Extract the (X, Y) coordinate from the center of the cell holding the provided text.  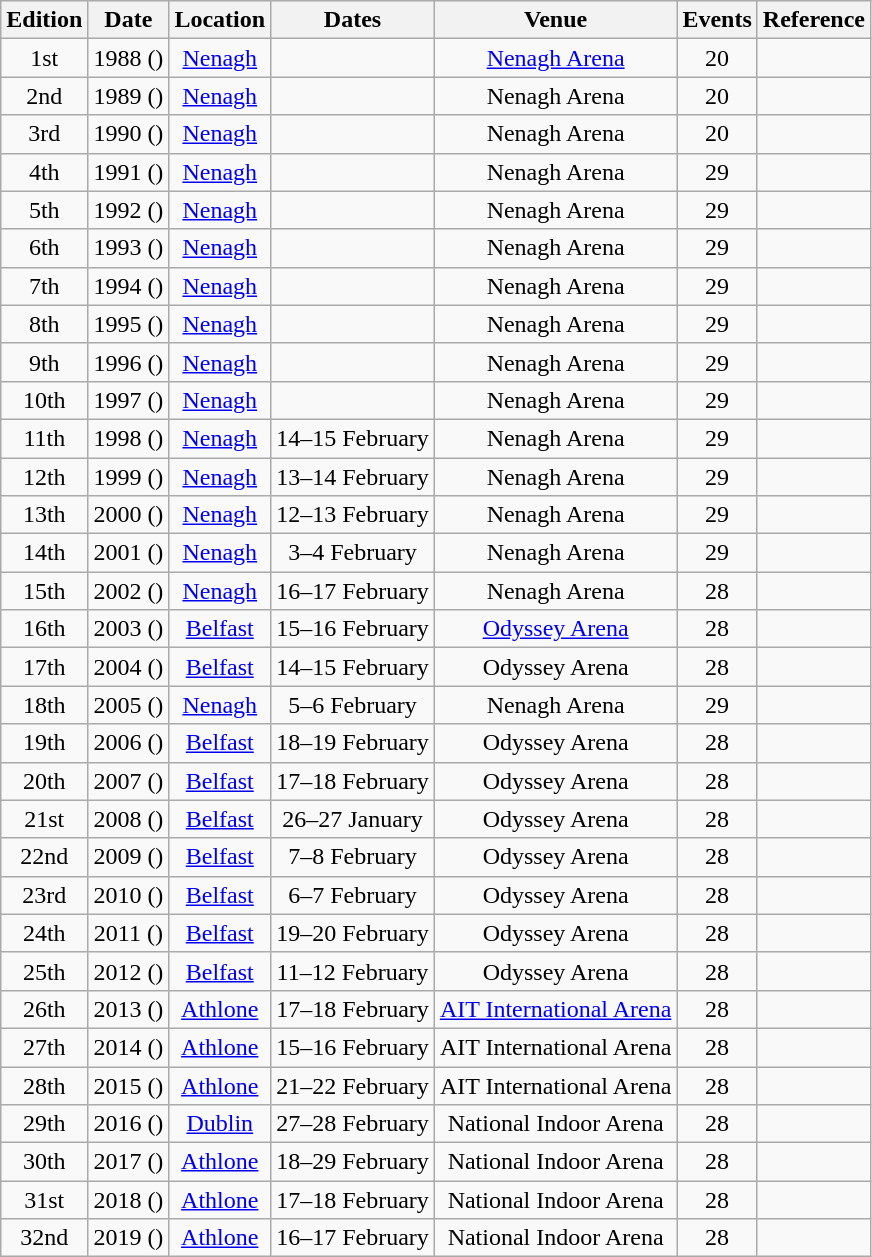
17th (44, 667)
2016 () (128, 1124)
8th (44, 324)
Date (128, 20)
1st (44, 58)
26–27 January (353, 819)
2015 () (128, 1085)
Events (717, 20)
27th (44, 1047)
13th (44, 515)
14th (44, 553)
2004 () (128, 667)
31st (44, 1200)
2014 () (128, 1047)
1997 () (128, 400)
2018 () (128, 1200)
12–13 February (353, 515)
1991 () (128, 172)
2013 () (128, 1009)
2009 () (128, 857)
2011 () (128, 933)
28th (44, 1085)
22nd (44, 857)
2005 () (128, 705)
26th (44, 1009)
2nd (44, 96)
2007 () (128, 781)
6th (44, 248)
3–4 February (353, 553)
19–20 February (353, 933)
20th (44, 781)
Location (220, 20)
32nd (44, 1238)
4th (44, 172)
1993 () (128, 248)
24th (44, 933)
7th (44, 286)
1994 () (128, 286)
30th (44, 1162)
1996 () (128, 362)
1995 () (128, 324)
2010 () (128, 895)
1992 () (128, 210)
13–14 February (353, 477)
2017 () (128, 1162)
1989 () (128, 96)
12th (44, 477)
10th (44, 400)
2001 () (128, 553)
2002 () (128, 591)
16th (44, 629)
Reference (814, 20)
2006 () (128, 743)
2012 () (128, 971)
2000 () (128, 515)
9th (44, 362)
2003 () (128, 629)
21st (44, 819)
6–7 February (353, 895)
21–22 February (353, 1085)
25th (44, 971)
5–6 February (353, 705)
15th (44, 591)
Venue (556, 20)
19th (44, 743)
11th (44, 438)
18–29 February (353, 1162)
29th (44, 1124)
1990 () (128, 134)
Dublin (220, 1124)
3rd (44, 134)
Dates (353, 20)
1998 () (128, 438)
2019 () (128, 1238)
1999 () (128, 477)
7–8 February (353, 857)
2008 () (128, 819)
Edition (44, 20)
18–19 February (353, 743)
23rd (44, 895)
11–12 February (353, 971)
5th (44, 210)
27–28 February (353, 1124)
18th (44, 705)
1988 () (128, 58)
